Locate the cell with the specified text and output its [X, Y] center coordinate. 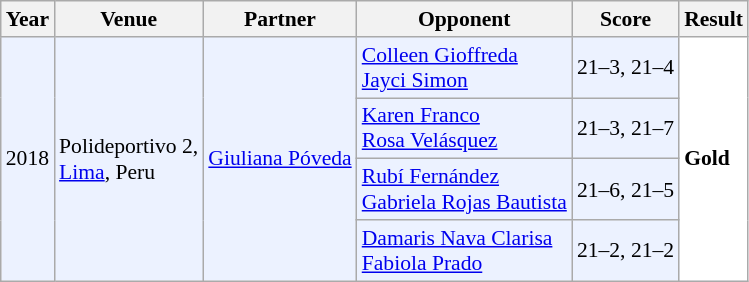
Polideportivo 2,Lima, Peru [128, 159]
Score [626, 19]
2018 [28, 159]
Karen Franco Rosa Velásquez [464, 128]
Result [714, 19]
21–3, 21–4 [626, 68]
21–2, 21–2 [626, 250]
Gold [714, 159]
Colleen Gioffreda Jayci Simon [464, 68]
Damaris Nava Clarisa Fabiola Prado [464, 250]
21–6, 21–5 [626, 190]
21–3, 21–7 [626, 128]
Year [28, 19]
Partner [280, 19]
Venue [128, 19]
Rubí Fernández Gabriela Rojas Bautista [464, 190]
Giuliana Póveda [280, 159]
Opponent [464, 19]
